Locate the cell with the specified text and output its [X, Y] center coordinate. 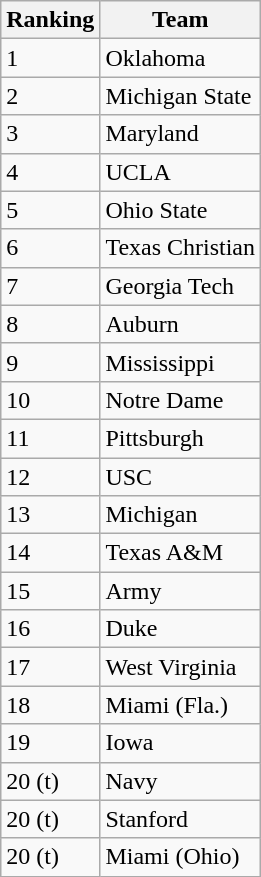
Oklahoma [180, 58]
Mississippi [180, 362]
8 [50, 324]
9 [50, 362]
Miami (Fla.) [180, 705]
16 [50, 629]
Army [180, 591]
Michigan State [180, 96]
12 [50, 477]
7 [50, 286]
11 [50, 438]
Stanford [180, 819]
Texas Christian [180, 248]
15 [50, 591]
Iowa [180, 743]
UCLA [180, 172]
Maryland [180, 134]
14 [50, 553]
10 [50, 400]
4 [50, 172]
Notre Dame [180, 400]
1 [50, 58]
19 [50, 743]
USC [180, 477]
17 [50, 667]
6 [50, 248]
Auburn [180, 324]
Michigan [180, 515]
Navy [180, 781]
Miami (Ohio) [180, 857]
2 [50, 96]
Pittsburgh [180, 438]
Team [180, 20]
Ranking [50, 20]
18 [50, 705]
Georgia Tech [180, 286]
Texas A&M [180, 553]
3 [50, 134]
West Virginia [180, 667]
Ohio State [180, 210]
13 [50, 515]
5 [50, 210]
Duke [180, 629]
